Capture the cell that displays the provided text and extract its [x, y] central coordinate. 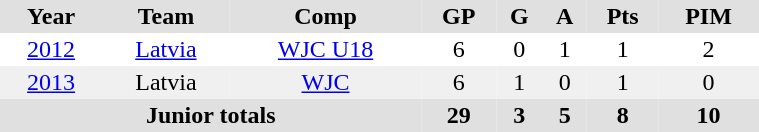
2012 [51, 50]
Junior totals [210, 116]
Pts [623, 16]
5 [565, 116]
3 [520, 116]
GP [458, 16]
Comp [326, 16]
WJC U18 [326, 50]
G [520, 16]
Year [51, 16]
2 [709, 50]
WJC [326, 82]
29 [458, 116]
PIM [709, 16]
Team [166, 16]
2013 [51, 82]
10 [709, 116]
A [565, 16]
8 [623, 116]
